Locate the cell with the specified text and output its [x, y] center coordinate. 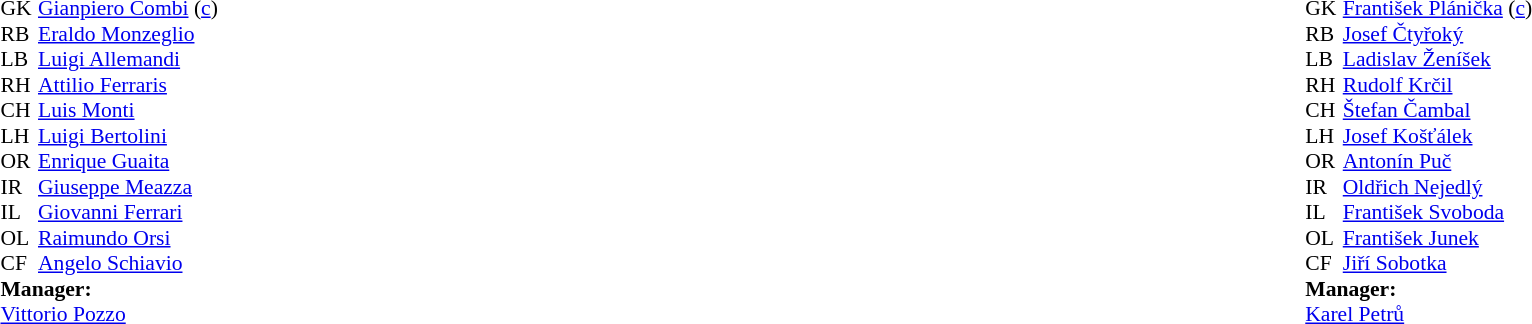
František Svoboda [1438, 213]
Oldřich Nejedlý [1438, 187]
Jiří Sobotka [1438, 263]
Attilio Ferraris [128, 85]
Angelo Schiavio [128, 263]
Luis Monti [128, 111]
Enrique Guaita [128, 161]
Giovanni Ferrari [128, 213]
Josef Košťálek [1438, 136]
Ladislav Ženíšek [1438, 59]
Antonín Puč [1438, 161]
Rudolf Krčil [1438, 85]
Luigi Allemandi [128, 59]
Raimundo Orsi [128, 238]
Štefan Čambal [1438, 111]
Josef Čtyřoký [1438, 34]
Eraldo Monzeglio [128, 34]
Luigi Bertolini [128, 136]
František Junek [1438, 238]
Giuseppe Meazza [128, 187]
